For the text-containing cell, return its midpoint in (X, Y) coordinate format. 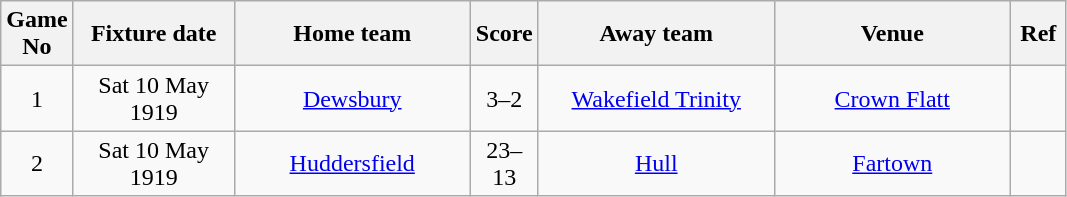
Home team (352, 34)
Away team (656, 34)
Ref (1038, 34)
Huddersfield (352, 164)
Hull (656, 164)
Venue (892, 34)
1 (37, 98)
Dewsbury (352, 98)
3–2 (504, 98)
Fixture date (154, 34)
Fartown (892, 164)
Crown Flatt (892, 98)
2 (37, 164)
Score (504, 34)
Wakefield Trinity (656, 98)
23–13 (504, 164)
Game No (37, 34)
